Provide the [X, Y] coordinate of the cell's center where the given text is located.  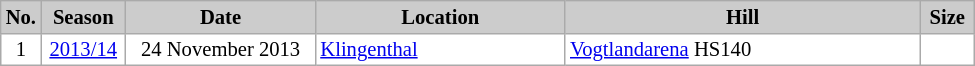
Season [84, 16]
Klingenthal [440, 49]
Date [221, 16]
Location [440, 16]
2013/14 [84, 49]
Size [948, 16]
Vogtlandarena HS140 [742, 49]
24 November 2013 [221, 49]
1 [21, 49]
Hill [742, 16]
No. [21, 16]
